Return the (x, y) coordinate for the center point of the cell that contains the specified text.  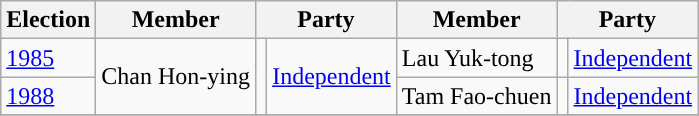
Lau Yuk-tong (476, 58)
1988 (48, 96)
Tam Fao-chuen (476, 96)
Election (48, 20)
1985 (48, 58)
Chan Hon-ying (176, 77)
